Return the (X, Y) coordinate for the center point of the cell that contains the specified text.  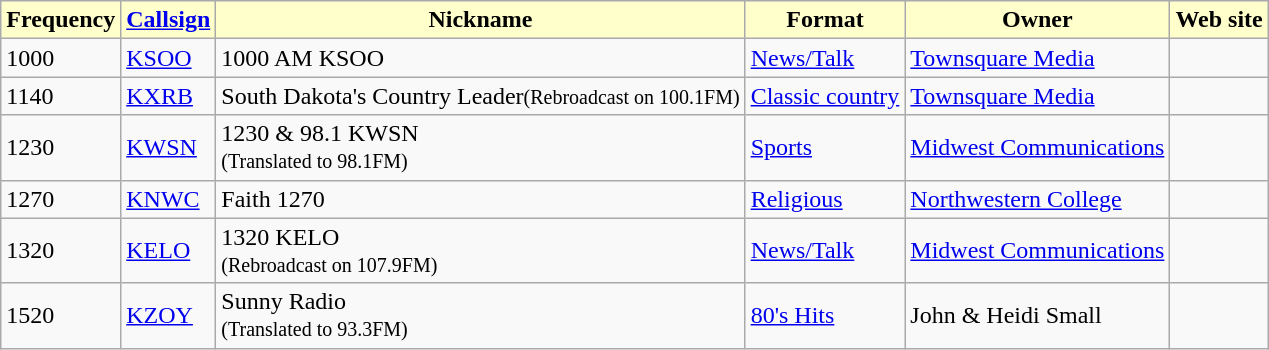
Format (825, 20)
1270 (61, 199)
Northwestern College (1038, 199)
South Dakota's Country Leader(Rebroadcast on 100.1FM) (480, 96)
John & Heidi Small (1038, 316)
1520 (61, 316)
1230 (61, 148)
KWSN (168, 148)
1000 (61, 58)
KZOY (168, 316)
KELO (168, 250)
1320 (61, 250)
Sunny Radio(Translated to 93.3FM) (480, 316)
KSOO (168, 58)
Callsign (168, 20)
1230 & 98.1 KWSN(Translated to 98.1FM) (480, 148)
80's Hits (825, 316)
Nickname (480, 20)
Owner (1038, 20)
1320 KELO(Rebroadcast on 107.9FM) (480, 250)
Classic country (825, 96)
Sports (825, 148)
1000 AM KSOO (480, 58)
KXRB (168, 96)
Religious (825, 199)
Web site (1219, 20)
1140 (61, 96)
Frequency (61, 20)
KNWC (168, 199)
Faith 1270 (480, 199)
